Search for the cell housing the specified text and yield its (x, y) center coordinate. 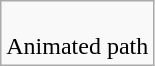
Animated path (78, 34)
